Extract the [x, y] coordinate from the center of the cell holding the provided text.  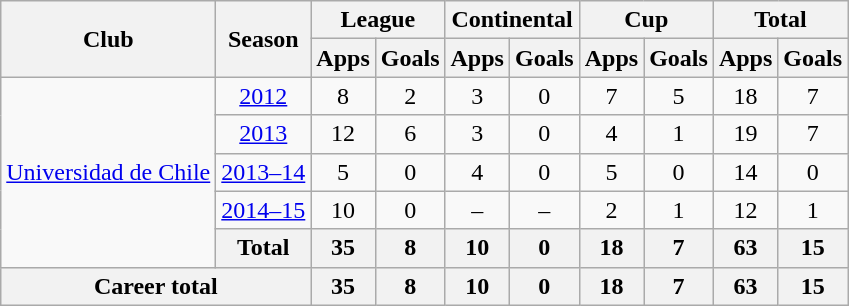
Season [264, 39]
2013–14 [264, 172]
Universidad de Chile [108, 172]
2014–15 [264, 210]
Continental [512, 20]
6 [410, 134]
2013 [264, 134]
14 [745, 172]
Club [108, 39]
Career total [156, 286]
League [378, 20]
2012 [264, 96]
19 [745, 134]
Cup [646, 20]
